Scan for the cell matching the given text and deliver its [x, y] coordinate at center. 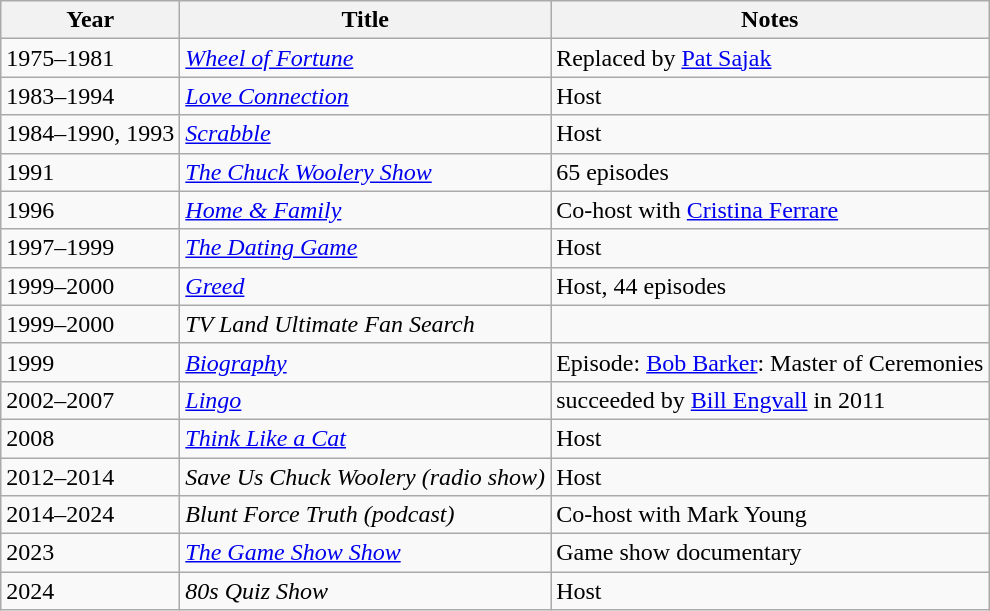
The Chuck Woolery Show [366, 172]
1997–1999 [90, 248]
2024 [90, 591]
Host, 44 episodes [770, 286]
Think Like a Cat [366, 438]
1975–1981 [90, 58]
1999 [90, 362]
Biography [366, 362]
The Dating Game [366, 248]
Scrabble [366, 134]
2014–2024 [90, 515]
1983–1994 [90, 96]
Love Connection [366, 96]
Greed [366, 286]
The Game Show Show [366, 553]
65 episodes [770, 172]
Title [366, 20]
Co-host with Mark Young [770, 515]
Blunt Force Truth (podcast) [366, 515]
Save Us Chuck Woolery (radio show) [366, 477]
1991 [90, 172]
2002–2007 [90, 400]
2023 [90, 553]
Notes [770, 20]
Wheel of Fortune [366, 58]
2012–2014 [90, 477]
Lingo [366, 400]
1996 [90, 210]
Co-host with Cristina Ferrare [770, 210]
Year [90, 20]
80s Quiz Show [366, 591]
1984–1990, 1993 [90, 134]
Game show documentary [770, 553]
Episode: Bob Barker: Master of Ceremonies [770, 362]
Replaced by Pat Sajak [770, 58]
Home & Family [366, 210]
2008 [90, 438]
TV Land Ultimate Fan Search [366, 324]
succeeded by Bill Engvall in 2011 [770, 400]
